Identify which cell holds the provided text, then report its (X, Y) central coordinate. 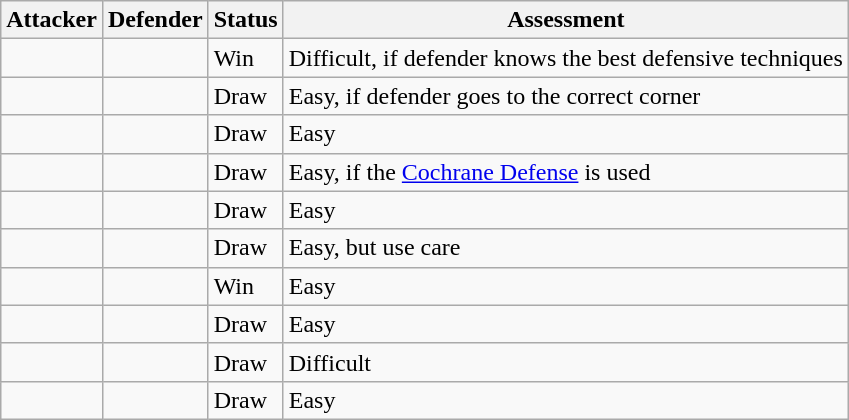
Assessment (566, 20)
Defender (155, 20)
Easy, but use care (566, 248)
Difficult, if defender knows the best defensive techniques (566, 58)
Easy, if the Cochrane Defense is used (566, 172)
Easy, if defender goes to the correct corner (566, 96)
Attacker (52, 20)
Difficult (566, 362)
Status (246, 20)
